From the cell containing the given text, extract its center point as (X, Y) coordinate. 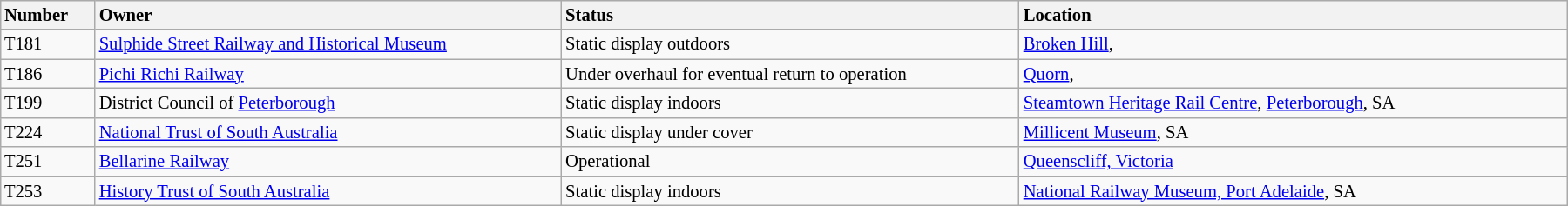
Operational (790, 162)
T224 (47, 132)
Broken Hill, (1294, 44)
T199 (47, 103)
Number (47, 15)
Static display under cover (790, 132)
Millicent Museum, SA (1294, 132)
T181 (47, 44)
National Railway Museum, Port Adelaide, SA (1294, 191)
Bellarine Railway (328, 162)
Location (1294, 15)
Steamtown Heritage Rail Centre, Peterborough, SA (1294, 103)
Pichi Richi Railway (328, 74)
District Council of Peterborough (328, 103)
Under overhaul for eventual return to operation (790, 74)
Status (790, 15)
T251 (47, 162)
History Trust of South Australia (328, 191)
T253 (47, 191)
Quorn, (1294, 74)
National Trust of South Australia (328, 132)
Owner (328, 15)
Queenscliff, Victoria (1294, 162)
T186 (47, 74)
Sulphide Street Railway and Historical Museum (328, 44)
Static display outdoors (790, 44)
